From the cell containing the given text, extract its center point as (X, Y) coordinate. 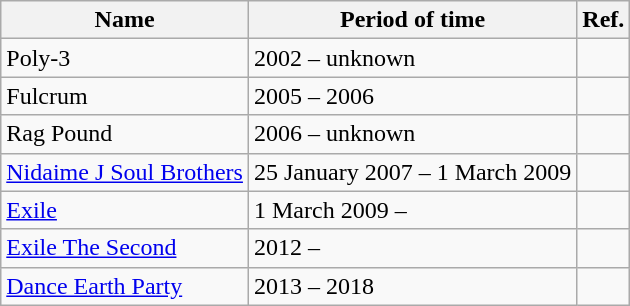
Dance Earth Party (125, 286)
Ref. (604, 20)
Exile The Second (125, 248)
25 January 2007 – 1 March 2009 (412, 172)
2005 – 2006 (412, 96)
1 March 2009 – (412, 210)
Name (125, 20)
2013 – 2018 (412, 286)
Nidaime J Soul Brothers (125, 172)
2006 – unknown (412, 134)
2002 – unknown (412, 58)
2012 – (412, 248)
Fulcrum (125, 96)
Rag Pound (125, 134)
Exile (125, 210)
Period of time (412, 20)
Poly-3 (125, 58)
